Detect which cell encompasses the target text, then output its [X, Y] center coordinate. 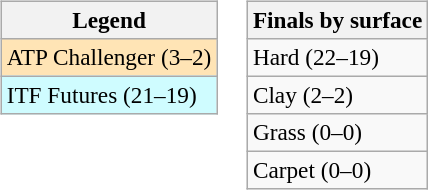
ATP Challenger (3–2) [108, 57]
ITF Futures (21–19) [108, 95]
Finals by surface [337, 20]
Grass (0–0) [337, 133]
Carpet (0–0) [337, 171]
Clay (2–2) [337, 95]
Legend [108, 20]
Hard (22–19) [337, 57]
